Capture the cell that displays the provided text and extract its (x, y) central coordinate. 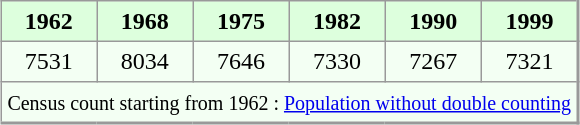
7531 (49, 61)
7330 (337, 61)
1962 (49, 21)
7646 (241, 61)
Census count starting from 1962 : Population without double counting (290, 102)
1968 (145, 21)
7267 (433, 61)
7321 (530, 61)
1999 (530, 21)
1990 (433, 21)
8034 (145, 61)
1982 (337, 21)
1975 (241, 21)
